Search for the cell housing the specified text and yield its [X, Y] center coordinate. 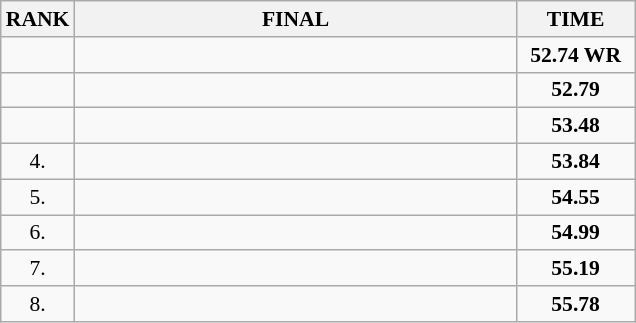
53.48 [576, 126]
RANK [38, 19]
54.99 [576, 233]
4. [38, 162]
TIME [576, 19]
8. [38, 304]
53.84 [576, 162]
5. [38, 197]
6. [38, 233]
7. [38, 269]
54.55 [576, 197]
52.74 WR [576, 55]
52.79 [576, 90]
55.78 [576, 304]
55.19 [576, 269]
FINAL [295, 19]
